From the cell containing the given text, extract its center point as (x, y) coordinate. 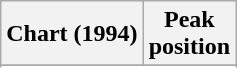
Chart (1994) (72, 34)
Peakposition (189, 34)
